Scan for the cell matching the given text and deliver its (x, y) coordinate at center. 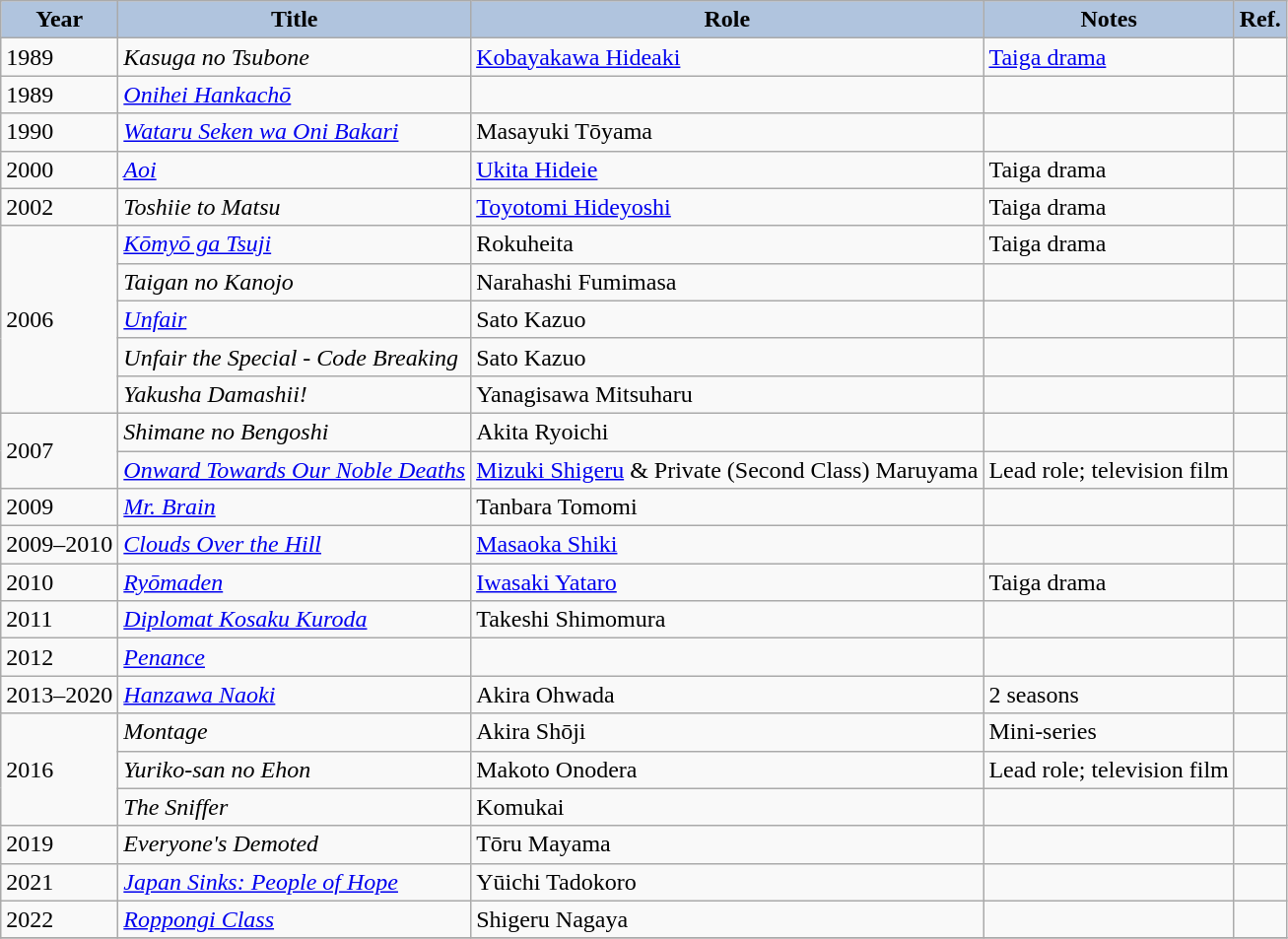
Mizuki Shigeru & Private (Second Class) Maruyama (727, 470)
Year (59, 20)
Toyotomi Hideyoshi (727, 207)
2002 (59, 207)
2012 (59, 657)
2 seasons (1109, 695)
Yuriko-san no Ehon (295, 770)
2022 (59, 919)
Rokuheita (727, 244)
Unfair (295, 319)
Title (295, 20)
Wataru Seken wa Oni Bakari (295, 132)
Mr. Brain (295, 507)
Masayuki Tōyama (727, 132)
2006 (59, 319)
Kōmyō ga Tsuji (295, 244)
1990 (59, 132)
Masaoka Shiki (727, 545)
Penance (295, 657)
Notes (1109, 20)
Kobayakawa Hideaki (727, 57)
Mini-series (1109, 732)
2013–2020 (59, 695)
Role (727, 20)
2019 (59, 844)
Ukita Hideie (727, 169)
Yakusha Damashii! (295, 394)
Akira Ohwada (727, 695)
Shigeru Nagaya (727, 919)
2009 (59, 507)
Akira Shōji (727, 732)
Roppongi Class (295, 919)
Kasuga no Tsubone (295, 57)
Tōru Mayama (727, 844)
Everyone's Demoted (295, 844)
Aoi (295, 169)
Toshiie to Matsu (295, 207)
Shimane no Bengoshi (295, 432)
Tanbara Tomomi (727, 507)
Taigan no Kanojo (295, 282)
Diplomat Kosaku Kuroda (295, 620)
Unfair the Special - Code Breaking (295, 357)
Onihei Hankachō (295, 95)
Yūichi Tadokoro (727, 882)
Iwasaki Yataro (727, 582)
Akita Ryoichi (727, 432)
Takeshi Shimomura (727, 620)
The Sniffer (295, 807)
Ref. (1259, 20)
Yanagisawa Mitsuharu (727, 394)
Komukai (727, 807)
Makoto Onodera (727, 770)
Hanzawa Naoki (295, 695)
2000 (59, 169)
Narahashi Fumimasa (727, 282)
Japan Sinks: People of Hope (295, 882)
2007 (59, 450)
2011 (59, 620)
Montage (295, 732)
2021 (59, 882)
2009–2010 (59, 545)
Onward Towards Our Noble Deaths (295, 470)
2010 (59, 582)
Ryōmaden (295, 582)
Clouds Over the Hill (295, 545)
2016 (59, 770)
